Find where the given text appears and provide that cell's center as [x, y] coordinate. 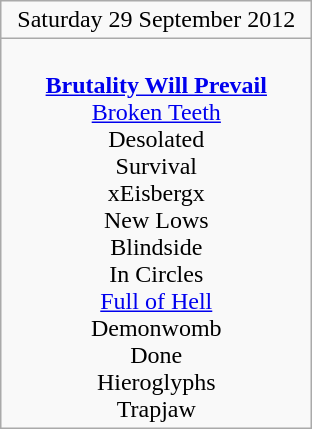
Brutality Will Prevail Broken Teeth Desolated Survival xEisbergx New Lows Blindside In Circles Full of Hell Demonwomb Done Hieroglyphs Trapjaw [156, 234]
Saturday 29 September 2012 [156, 20]
